Return [X, Y] of the center of cell containing provided text 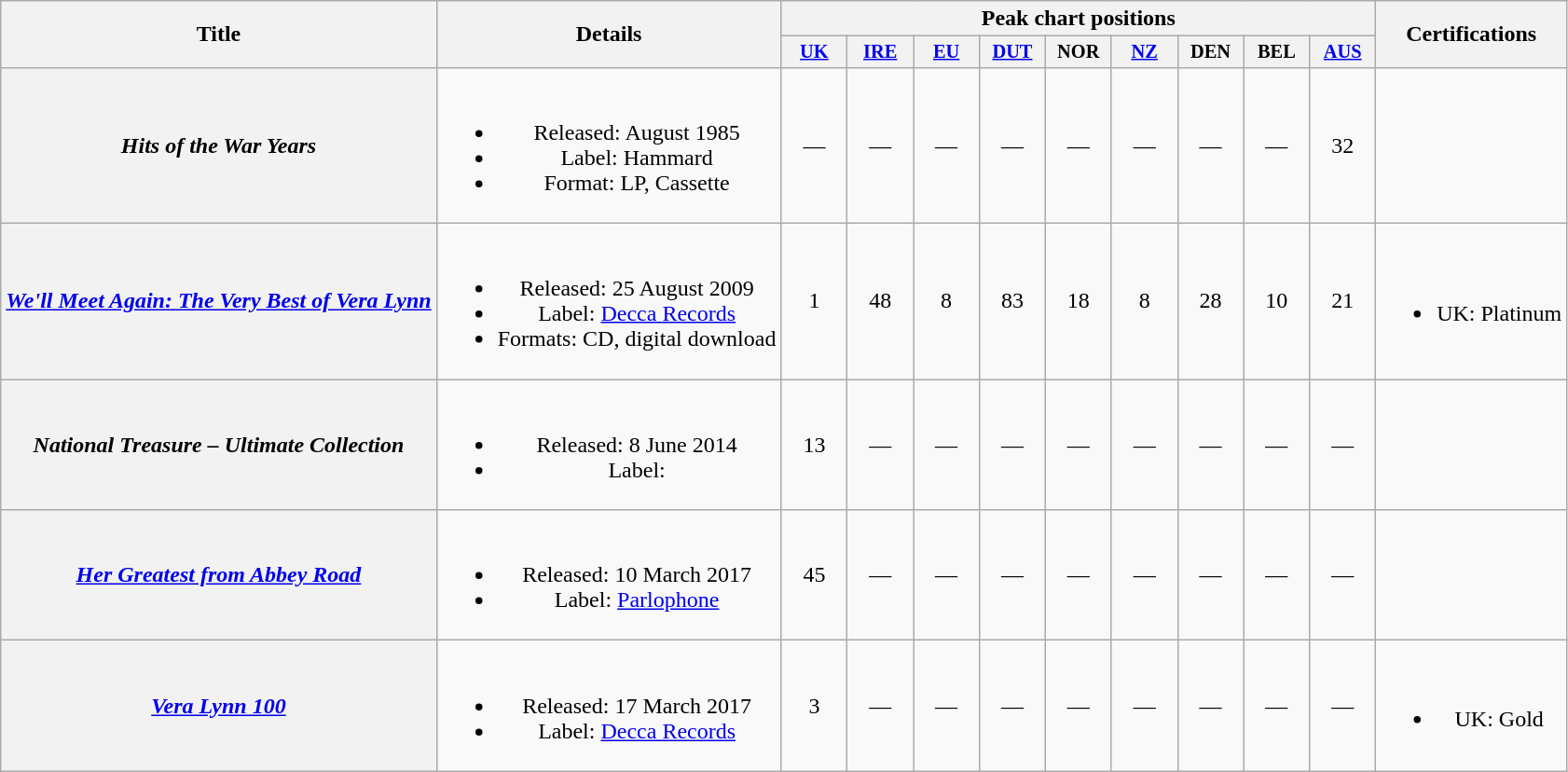
1 [815, 302]
Released: 10 March 2017Label: Parlophone [609, 575]
10 [1277, 302]
Hits of the War Years [218, 145]
Released: 17 March 2017Label: Decca Records [609, 706]
83 [1012, 302]
Released: 8 June 2014Label: [609, 445]
Released: 25 August 2009Label: Decca RecordsFormats: CD, digital download [609, 302]
AUS [1342, 52]
3 [815, 706]
Certifications [1471, 34]
IRE [880, 52]
UK: Gold [1471, 706]
18 [1078, 302]
Title [218, 34]
DUT [1012, 52]
UK: Platinum [1471, 302]
Her Greatest from Abbey Road [218, 575]
13 [815, 445]
BEL [1277, 52]
Vera Lynn 100 [218, 706]
We'll Meet Again: The Very Best of Vera Lynn [218, 302]
National Treasure – Ultimate Collection [218, 445]
45 [815, 575]
NOR [1078, 52]
Released: August 1985Label: HammardFormat: LP, Cassette [609, 145]
DEN [1210, 52]
Peak chart positions [1079, 19]
48 [880, 302]
UK [815, 52]
32 [1342, 145]
21 [1342, 302]
EU [947, 52]
28 [1210, 302]
Details [609, 34]
NZ [1145, 52]
